Extract the (x, y) coordinate from the center of the cell holding the provided text.  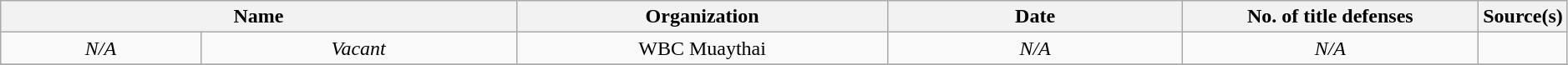
Date (1035, 17)
No. of title defenses (1330, 17)
Source(s) (1524, 17)
Organization (702, 17)
Vacant (358, 48)
Name (259, 17)
WBC Muaythai (702, 48)
